Scan for the cell matching the given text and deliver its [x, y] coordinate at center. 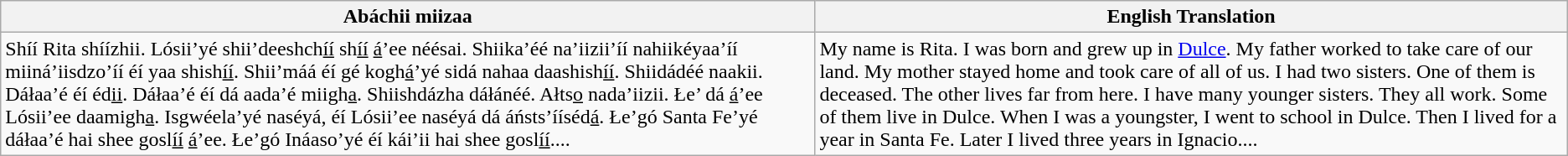
English Translation [1191, 17]
Abáchii miizaa [408, 17]
